Scan for the cell matching the given text and deliver its [x, y] coordinate at center. 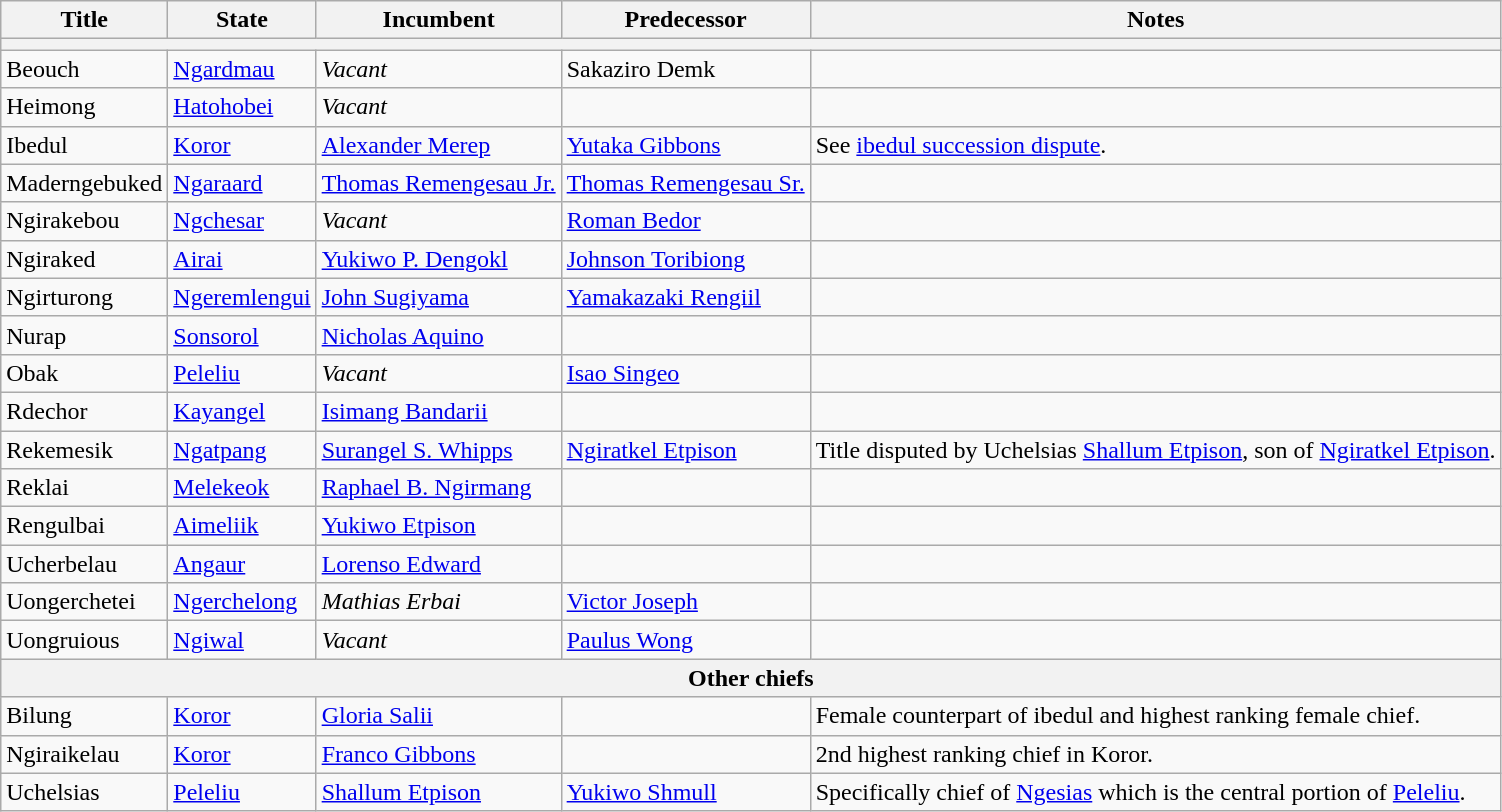
Melekeok [242, 488]
John Sugiyama [438, 297]
Bilung [84, 716]
Heimong [84, 107]
Paulus Wong [686, 640]
Yamakazaki Rengiil [686, 297]
Alexander Merep [438, 145]
Mathias Erbai [438, 602]
Yukiwo Shmull [686, 792]
Thomas Remengesau Sr. [686, 183]
Ngirakebou [84, 221]
Uchelsias [84, 792]
Ngiraikelau [84, 754]
Sonsorol [242, 335]
Ibedul [84, 145]
Gloria Salii [438, 716]
Rekemesik [84, 449]
Ngiraked [84, 259]
Ngchesar [242, 221]
Ngatpang [242, 449]
State [242, 20]
Angaur [242, 564]
Kayangel [242, 411]
Beouch [84, 69]
Nurap [84, 335]
Specifically chief of Ngesias which is the central portion of Peleliu. [1156, 792]
Title disputed by Uchelsias Shallum Etpison, son of Ngiratkel Etpison. [1156, 449]
Raphael B. Ngirmang [438, 488]
Sakaziro Demk [686, 69]
Title [84, 20]
Ngirturong [84, 297]
Yukiwo Etpison [438, 526]
Johnson Toribiong [686, 259]
See ibedul succession dispute. [1156, 145]
Ngiratkel Etpison [686, 449]
Surangel S. Whipps [438, 449]
Isimang Bandarii [438, 411]
Female counterpart of ibedul and highest ranking female chief. [1156, 716]
Shallum Etpison [438, 792]
Yutaka Gibbons [686, 145]
Franco Gibbons [438, 754]
Obak [84, 373]
Ucherbelau [84, 564]
Ngerchelong [242, 602]
Other chiefs [751, 678]
Isao Singeo [686, 373]
Victor Joseph [686, 602]
Roman Bedor [686, 221]
Notes [1156, 20]
2nd highest ranking chief in Koror. [1156, 754]
Uongerchetei [84, 602]
Rdechor [84, 411]
Thomas Remengesau Jr. [438, 183]
Rengulbai [84, 526]
Maderngebuked [84, 183]
Incumbent [438, 20]
Aimeliik [242, 526]
Ngaraard [242, 183]
Hatohobei [242, 107]
Ngeremlengui [242, 297]
Yukiwo P. Dengokl [438, 259]
Reklai [84, 488]
Lorenso Edward [438, 564]
Nicholas Aquino [438, 335]
Ngardmau [242, 69]
Predecessor [686, 20]
Ngiwal [242, 640]
Airai [242, 259]
Uongruious [84, 640]
